Return the [X, Y] coordinate for the center point of the cell that contains the specified text.  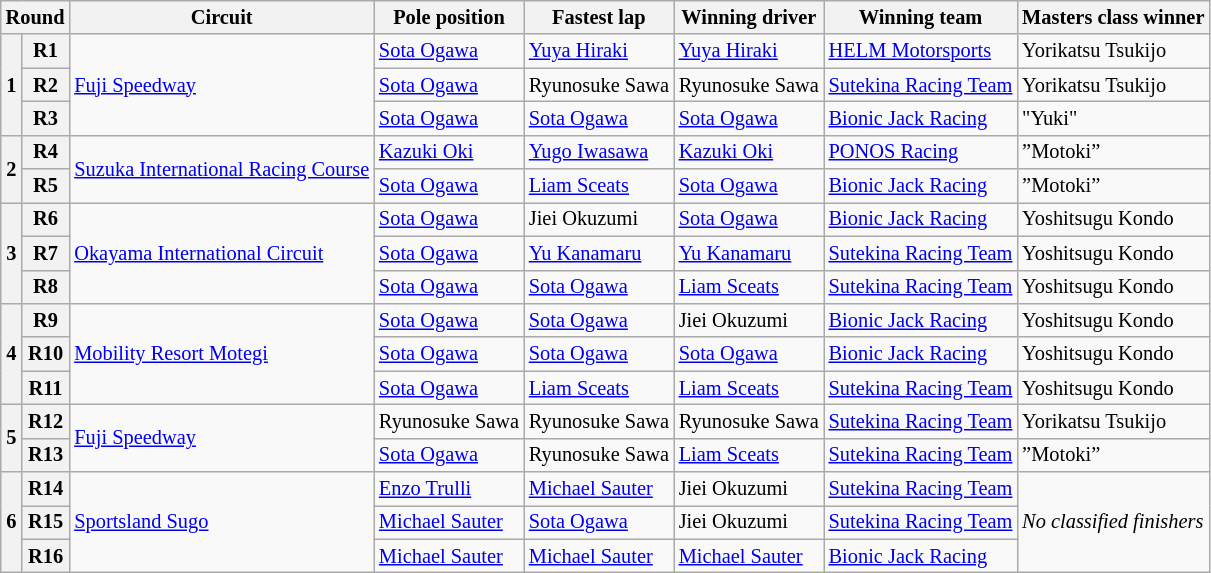
Yugo Iwasawa [599, 152]
Suzuka International Racing Course [222, 168]
R15 [46, 522]
Sportsland Sugo [222, 522]
R6 [46, 219]
Winning team [921, 17]
R5 [46, 186]
R8 [46, 287]
HELM Motorsports [921, 51]
"Yuki" [1113, 118]
R14 [46, 489]
4 [12, 354]
Fastest lap [599, 17]
No classified finishers [1113, 522]
Enzo Trulli [449, 489]
Okayama International Circuit [222, 252]
Winning driver [749, 17]
5 [12, 438]
R2 [46, 85]
R1 [46, 51]
3 [12, 252]
R16 [46, 556]
R12 [46, 421]
1 [12, 84]
R13 [46, 455]
Circuit [222, 17]
R3 [46, 118]
2 [12, 168]
Pole position [449, 17]
Masters class winner [1113, 17]
R9 [46, 320]
Mobility Resort Motegi [222, 354]
6 [12, 522]
R4 [46, 152]
R10 [46, 354]
R11 [46, 388]
R7 [46, 253]
PONOS Racing [921, 152]
Round [36, 17]
